Pinpoint the cell where the given text exists, returning its [x, y] midpoint coordinate. 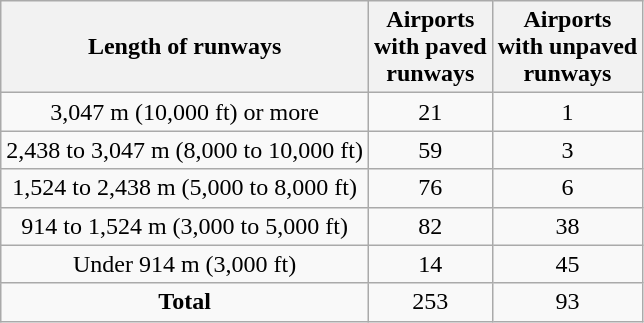
93 [567, 302]
Length of runways [185, 47]
38 [567, 226]
Total [185, 302]
1 [567, 112]
45 [567, 264]
253 [430, 302]
Airports with paved runways [430, 47]
Airports with unpaved runways [567, 47]
6 [567, 188]
76 [430, 188]
59 [430, 150]
914 to 1,524 m (3,000 to 5,000 ft) [185, 226]
Under 914 m (3,000 ft) [185, 264]
2,438 to 3,047 m (8,000 to 10,000 ft) [185, 150]
3,047 m (10,000 ft) or more [185, 112]
82 [430, 226]
14 [430, 264]
3 [567, 150]
21 [430, 112]
1,524 to 2,438 m (5,000 to 8,000 ft) [185, 188]
